Return the [X, Y] coordinate for the center point of the cell that contains the specified text.  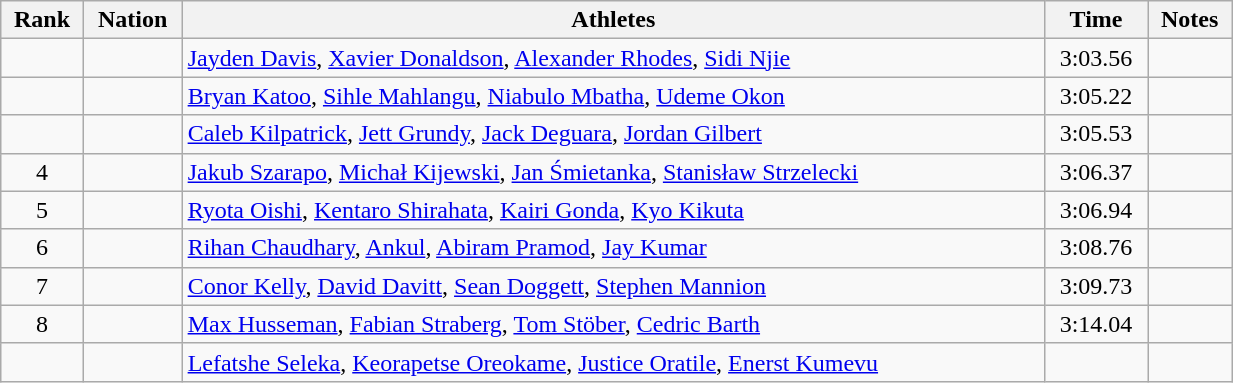
Rihan Chaudhary, Ankul, Abiram Pramod, Jay Kumar [613, 248]
Caleb Kilpatrick, Jett Grundy, Jack Deguara, Jordan Gilbert [613, 134]
3:05.22 [1096, 96]
Lefatshe Seleka, Keorapetse Oreokame, Justice Oratile, Enerst Kumevu [613, 362]
8 [42, 324]
5 [42, 210]
3:14.04 [1096, 324]
3:09.73 [1096, 286]
Nation [132, 20]
4 [42, 172]
3:08.76 [1096, 248]
Rank [42, 20]
Conor Kelly, David Davitt, Sean Doggett, Stephen Mannion [613, 286]
Jakub Szarapo, Michał Kijewski, Jan Śmietanka, Stanisław Strzelecki [613, 172]
Notes [1190, 20]
3:03.56 [1096, 58]
Max Husseman, Fabian Straberg, Tom Stöber, Cedric Barth [613, 324]
3:06.37 [1096, 172]
Ryota Oishi, Kentaro Shirahata, Kairi Gonda, Kyo Kikuta [613, 210]
Bryan Katoo, Sihle Mahlangu, Niabulo Mbatha, Udeme Okon [613, 96]
6 [42, 248]
Time [1096, 20]
Athletes [613, 20]
3:06.94 [1096, 210]
7 [42, 286]
3:05.53 [1096, 134]
Jayden Davis, Xavier Donaldson, Alexander Rhodes, Sidi Njie [613, 58]
